Scan for the cell matching the given text and deliver its [X, Y] coordinate at center. 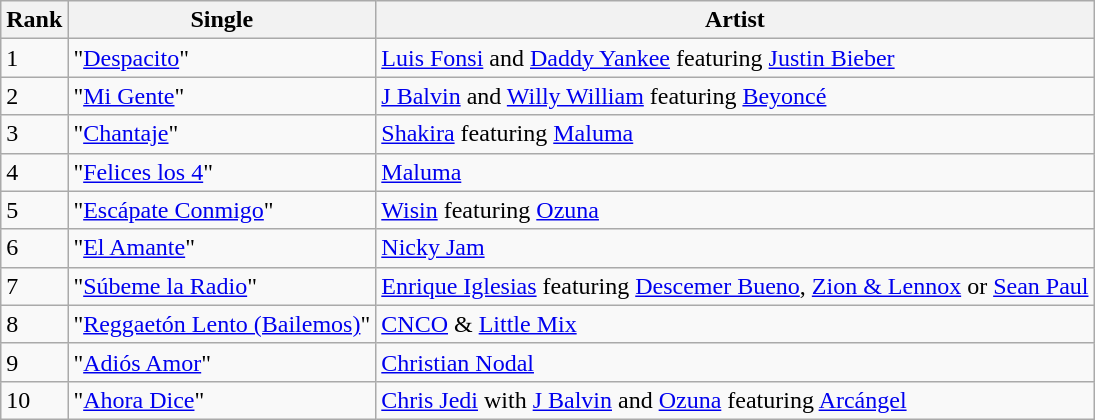
"Ahora Dice" [222, 400]
10 [34, 400]
8 [34, 324]
Shakira featuring Maluma [735, 134]
6 [34, 248]
3 [34, 134]
"Chantaje" [222, 134]
Nicky Jam [735, 248]
Chris Jedi with J Balvin and Ozuna featuring Arcángel [735, 400]
1 [34, 58]
J Balvin and Willy William featuring Beyoncé [735, 96]
Wisin featuring Ozuna [735, 210]
"Felices los 4" [222, 172]
"Reggaetón Lento (Bailemos)" [222, 324]
9 [34, 362]
5 [34, 210]
Maluma [735, 172]
"Escápate Conmigo" [222, 210]
"El Amante" [222, 248]
Luis Fonsi and Daddy Yankee featuring Justin Bieber [735, 58]
Enrique Iglesias featuring Descemer Bueno, Zion & Lennox or Sean Paul [735, 286]
CNCO & Little Mix [735, 324]
Artist [735, 20]
"Despacito" [222, 58]
"Adiós Amor" [222, 362]
"Mi Gente" [222, 96]
Christian Nodal [735, 362]
Rank [34, 20]
Single [222, 20]
"Súbeme la Radio" [222, 286]
4 [34, 172]
2 [34, 96]
7 [34, 286]
